Output the [X, Y] coordinate of the center of the cell containing the given text.  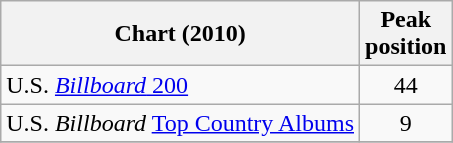
44 [406, 85]
U.S. Billboard 200 [180, 85]
Chart (2010) [180, 34]
U.S. Billboard Top Country Albums [180, 123]
Peakposition [406, 34]
9 [406, 123]
